From the cell containing the given text, extract its center point as (x, y) coordinate. 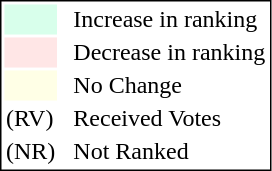
Received Votes (170, 119)
(NR) (30, 151)
Decrease in ranking (170, 53)
(RV) (30, 119)
Increase in ranking (170, 19)
No Change (170, 85)
Not Ranked (170, 151)
